Return the (X, Y) coordinate for the center point of the cell that contains the specified text.  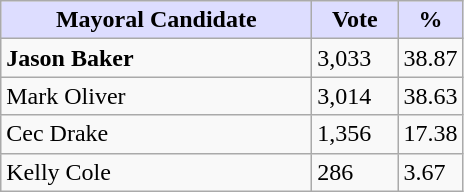
Cec Drake (156, 134)
17.38 (430, 134)
Mayoral Candidate (156, 20)
% (430, 20)
Mark Oliver (156, 96)
286 (355, 172)
1,356 (355, 134)
Jason Baker (156, 58)
3,033 (355, 58)
38.87 (430, 58)
Kelly Cole (156, 172)
Vote (355, 20)
3.67 (430, 172)
3,014 (355, 96)
38.63 (430, 96)
